Locate the cell with the specified text and output its [X, Y] center coordinate. 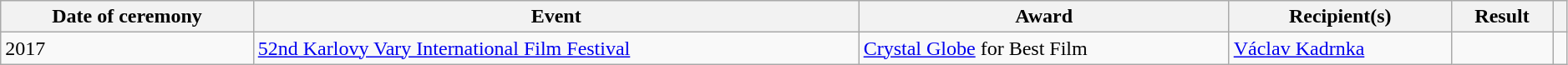
Date of ceremony [127, 17]
Václav Kadrnka [1340, 48]
52nd Karlovy Vary International Film Festival [556, 48]
Event [556, 17]
Award [1044, 17]
Result [1502, 17]
2017 [127, 48]
Recipient(s) [1340, 17]
Crystal Globe for Best Film [1044, 48]
